Find where the given text appears and provide that cell's center as [X, Y] coordinate. 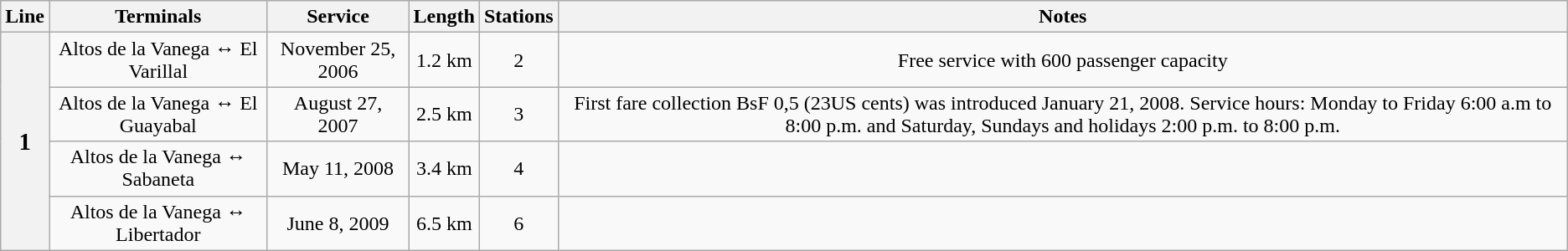
Notes [1062, 17]
2.5 km [444, 114]
Free service with 600 passenger capacity [1062, 60]
6.5 km [444, 223]
Stations [518, 17]
3 [518, 114]
Altos de la Vanega ↔ El Guayabal [157, 114]
Altos de la Vanega ↔ El Varillal [157, 60]
Altos de la Vanega ↔ Libertador [157, 223]
June 8, 2009 [338, 223]
2 [518, 60]
Terminals [157, 17]
August 27, 2007 [338, 114]
November 25, 2006 [338, 60]
Length [444, 17]
May 11, 2008 [338, 169]
Line [25, 17]
Altos de la Vanega ↔ Sabaneta [157, 169]
1.2 km [444, 60]
4 [518, 169]
Service [338, 17]
3.4 km [444, 169]
6 [518, 223]
1 [25, 141]
